Return [x, y] of the center of cell containing provided text 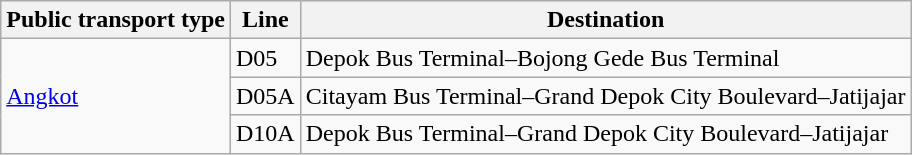
Public transport type [116, 20]
Citayam Bus Terminal–Grand Depok City Boulevard–Jatijajar [606, 96]
Line [265, 20]
D10A [265, 134]
D05 [265, 58]
Destination [606, 20]
D05A [265, 96]
Depok Bus Terminal–Bojong Gede Bus Terminal [606, 58]
Angkot [116, 96]
Depok Bus Terminal–Grand Depok City Boulevard–Jatijajar [606, 134]
